Output the (X, Y) coordinate of the center of the cell containing the given text.  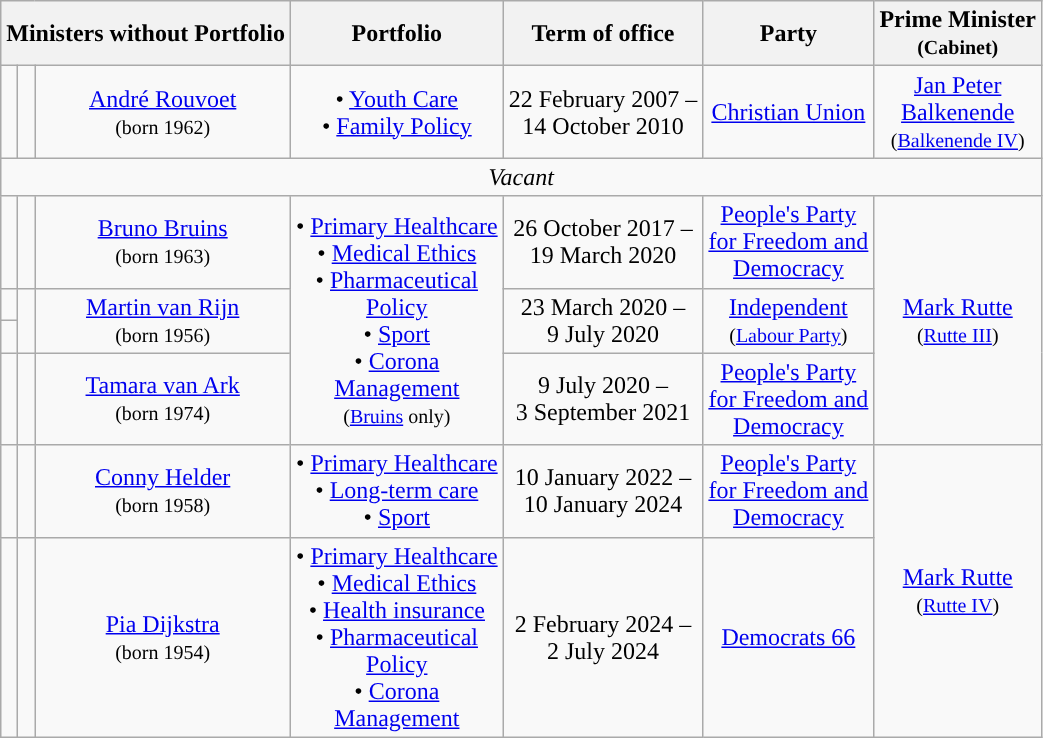
Mark Rutte (Rutte IV) (958, 591)
Jan Peter Balkenende (Balkenende IV) (958, 112)
Pia Dijkstra (born 1954) (163, 637)
Prime Minister (Cabinet) (958, 34)
23 March 2020 – 9 July 2020 (603, 320)
Term of office (603, 34)
Conny Helder (born 1958) (163, 491)
Mark Rutte (Rutte III) (958, 320)
Democrats 66 (788, 637)
26 October 2017 – 19 March 2020 (603, 242)
• Primary Healthcare • Long-term care • Sport (396, 491)
10 January 2022 – 10 January 2024 (603, 491)
2 February 2024 – 2 July 2024 (603, 637)
Christian Union (788, 112)
Tamara van Ark (born 1974) (163, 399)
Martin van Rijn (born 1956) (163, 320)
Ministers without Portfolio (146, 34)
9 July 2020 – 3 September 2021 (603, 399)
André Rouvoet (born 1962) (163, 112)
• Youth Care • Family Policy (396, 112)
Party (788, 34)
• Primary Healthcare • Medical Ethics • Health insurance • Pharmaceutical Policy • Corona Management (396, 637)
Bruno Bruins (born 1963) (163, 242)
22 February 2007 – 14 October 2010 (603, 112)
Vacant (522, 177)
Portfolio (396, 34)
Independent (Labour Party) (788, 320)
• Primary Healthcare • Medical Ethics • Pharmaceutical Policy • Sport • Corona Management (Bruins only) (396, 320)
